For the text-containing cell, return its midpoint in [X, Y] coordinate format. 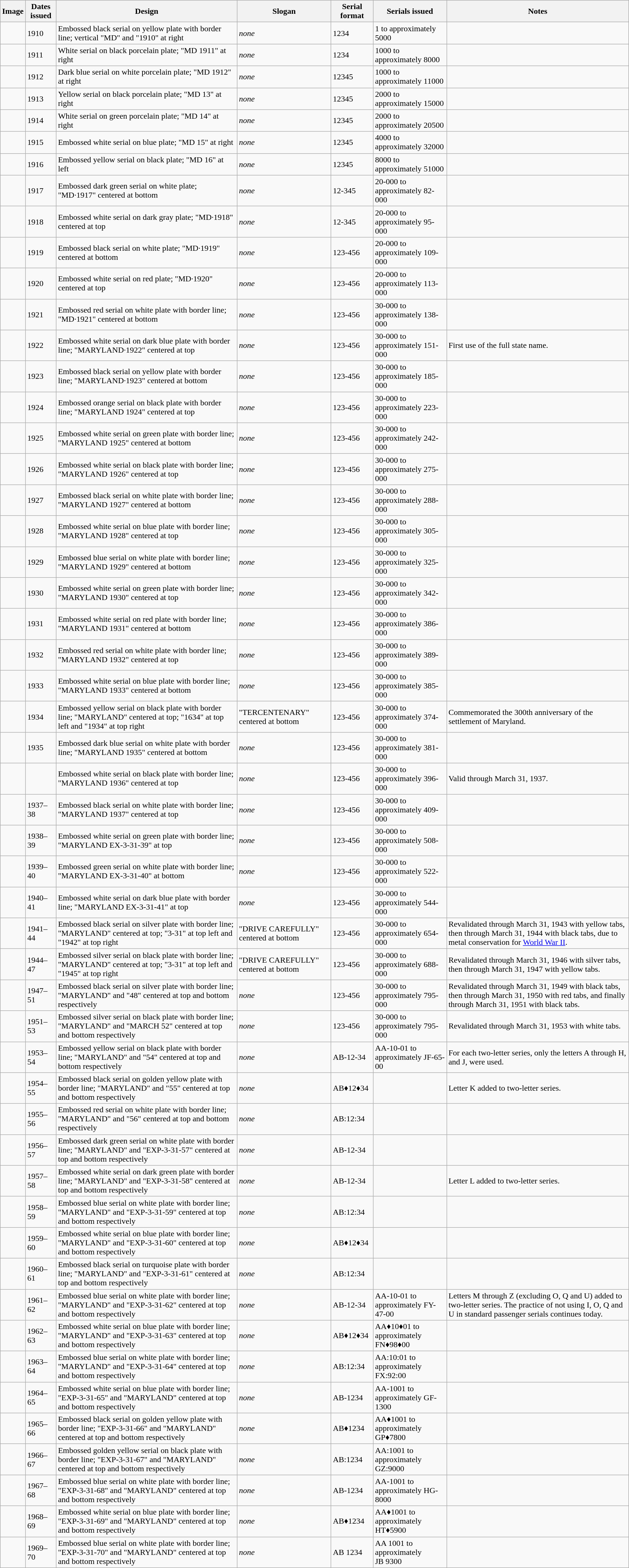
Commemorated the 300th anniversary of the settlement of Maryland. [538, 717]
Embossed red serial on white plate with border line; "MD·1921" centered at bottom [146, 315]
1964–65 [41, 1398]
Embossed yellow serial on black plate with border line; "MARYLAND" and "54" centered at top and bottom respectively [146, 1057]
Embossed white serial on green plate with border line; "MARYLAND 1930" centered at top [146, 593]
Embossed black serial on turquoise plate with border line; "MARYLAND" and "EXP-3-31-61" centered at top and bottom respectively [146, 1274]
AA-1001 to approximately GF-1300 [410, 1398]
Letter K added to two-letter series. [538, 1088]
Embossed yellow serial on black plate; "MD 16" at left [146, 164]
30-000 to approximately 185-000 [410, 376]
Revalidated through March 31, 1943 with yellow tabs, then through March 31, 1944 with black tabs, due to metal conservation for World War II. [538, 933]
1965–66 [41, 1429]
Valid through March 31, 1937. [538, 778]
1954–55 [41, 1088]
Embossed dark green serial on white plate with border line; "MARYLAND" and "EXP-3-31-57" centered at top and bottom respectively [146, 1150]
1 to approximately 5000 [410, 33]
20-000 to approximately 82-000 [410, 191]
30-000 to approximately 275-000 [410, 469]
AB:1234 [352, 1459]
Embossed white serial on dark gray plate; "MD·1918" centered at top [146, 222]
1922 [41, 346]
Serials issued [410, 11]
Embossed white serial on blue plate; "MD 15" at right [146, 143]
1912 [41, 77]
Yellow serial on black porcelain plate; "MD 13" at right [146, 99]
Embossed green serial on white plate with border line; "MARYLAND EX-3-31-40" at bottom [146, 872]
20-000 to approximately 95-000 [410, 222]
Revalidated through March 31, 1946 with silver tabs, then through March 31, 1947 with yellow tabs. [538, 964]
"TERCENTENARY" centered at bottom [284, 717]
1955–56 [41, 1119]
1910 [41, 33]
1937–38 [41, 809]
1944–47 [41, 964]
AA♦1001 to approximately HT♦5900 [410, 1521]
1940–41 [41, 902]
1923 [41, 376]
Embossed silver serial on black plate with border line; "MARYLAND" centered at top; "3-31" at top left and "1945" at top right [146, 964]
1935 [41, 748]
Embossed blue serial on white plate with border line; "MARYLAND" and "EXP-3-31-62" centered at top and bottom respectively [146, 1305]
Embossed white serial on green plate with border line; "MARYLAND 1925" centered at bottom [146, 438]
1920 [41, 283]
AA-10-01 to approximately FY-47-00 [410, 1305]
Embossed red serial on white plate with border line; "MARYLAND" and "56" centered at top and bottom respectively [146, 1119]
1932 [41, 655]
Embossed orange serial on black plate with border line; "MARYLAND 1924" centered at top [146, 407]
4000 to approximately 32000 [410, 143]
Embossed white serial on green plate with border line; "MARYLAND EX-3-31-39" at top [146, 841]
Embossed black serial on golden yellow plate with border line; "EXP-3-31-66" and "MARYLAND" centered at top and bottom respectively [146, 1429]
1947–51 [41, 995]
1969–70 [41, 1552]
30-000 to approximately 288-000 [410, 500]
1000 to approximately 11000 [410, 77]
Embossed blue serial on white plate with border line; "MARYLAND" and "EXP-3-31-64" centered at top and bottom respectively [146, 1367]
20-000 to approximately 113-000 [410, 283]
30-000 to approximately 223-000 [410, 407]
30-000 to approximately 688-000 [410, 964]
Embossed yellow serial on black plate with border line; "MARYLAND" centered at top; "1634" at top left and "1934" at top right [146, 717]
1953–54 [41, 1057]
Embossed white serial on dark green plate with border line; "MARYLAND" and "EXP-3-31-58" centered at top and bottom respectively [146, 1181]
1924 [41, 407]
1967–68 [41, 1490]
1919 [41, 252]
Embossed white serial on blue plate with border line; "MARYLAND 1928" centered at top [146, 531]
30-000 to approximately 654-000 [410, 933]
Dates issued [41, 11]
For each two-letter series, only the letters A through H, and J, were used. [538, 1057]
1911 [41, 55]
20-000 to approximately 109-000 [410, 252]
Slogan [284, 11]
White serial on green porcelain plate; "MD 14" at right [146, 120]
1939–40 [41, 872]
Embossed blue serial on white plate with border line; "MARYLAND" and "EXP-3-31-59" centered at top and bottom respectively [146, 1212]
Embossed white serial on red plate; "MD·1920" centered at top [146, 283]
AA♦1001 to approximately GP♦7800 [410, 1429]
8000 to approximately 51000 [410, 164]
1968–69 [41, 1521]
1962–63 [41, 1336]
1933 [41, 686]
Embossed dark green serial on white plate; "MD·1917" centered at bottom [146, 191]
30-000 to approximately 305-000 [410, 531]
Embossed white serial on dark blue plate with border line; "MARYLAND·1922" centered at top [146, 346]
1938–39 [41, 841]
1918 [41, 222]
1959–60 [41, 1243]
1958–59 [41, 1212]
30-000 to approximately 522-000 [410, 872]
Notes [538, 11]
Dark blue serial on white porcelain plate; "MD 1912" at right [146, 77]
30-000 to approximately 381-000 [410, 748]
Embossed blue serial on white plate with border line; "EXP-3-31-70" and "MARYLAND" centered at top and bottom respectively [146, 1552]
2000 to approximately 20500 [410, 120]
1961–62 [41, 1305]
White serial on black porcelain plate; "MD 1911" at right [146, 55]
Embossed black serial on yellow plate with border line; vertical "MD" and "1910" at right [146, 33]
Embossed black serial on white plate; "MD·1919" centered at bottom [146, 252]
Embossed white serial on blue plate with border line; "EXP-3-31-69" and "MARYLAND" centered at top and bottom respectively [146, 1521]
Embossed white serial on dark blue plate with border line; "MARYLAND EX-3-31-41" at top [146, 902]
AA 1001 to approximately JB 9300 [410, 1552]
Embossed black serial on silver plate with border line; "MARYLAND" centered at top; "3-31" at top left and "1942" at top right [146, 933]
30-000 to approximately 389-000 [410, 655]
1927 [41, 500]
AA-1001 to approximately HG-8000 [410, 1490]
AA-10-01 to approximately JF-65-00 [410, 1057]
Revalidated through March 31, 1949 with black tabs, then through March 31, 1950 with red tabs, and finally through March 31, 1951 with black tabs. [538, 995]
1966–67 [41, 1459]
Serial format [352, 11]
Embossed silver serial on black plate with border line; "MARYLAND" and "MARCH 52" centered at top and bottom respectively [146, 1026]
Revalidated through March 31, 1953 with white tabs. [538, 1026]
AA♦10♦01 to approximately FN♦98♦00 [410, 1336]
30-000 to approximately 409-000 [410, 809]
Embossed black serial on yellow plate with border line; "MARYLAND·1923" centered at bottom [146, 376]
1930 [41, 593]
1916 [41, 164]
1917 [41, 191]
Embossed white serial on black plate with border line; "MARYLAND 1936" centered at top [146, 778]
Embossed white serial on black plate with border line; "MARYLAND 1926" centered at top [146, 469]
1934 [41, 717]
Embossed black serial on golden yellow plate with border line; "MARYLAND" and "55" centered at top and bottom respectively [146, 1088]
1951–53 [41, 1026]
Embossed white serial on blue plate with border line; "MARYLAND 1933" centered at bottom [146, 686]
1913 [41, 99]
30-000 to approximately 374-000 [410, 717]
Embossed black serial on silver plate with border line; "MARYLAND" and "48" centered at top and bottom respectively [146, 995]
30-000 to approximately 325-000 [410, 562]
1931 [41, 624]
Letter L added to two-letter series. [538, 1181]
Image [13, 11]
30-000 to approximately 342-000 [410, 593]
1914 [41, 120]
1957–58 [41, 1181]
1960–61 [41, 1274]
1925 [41, 438]
30-000 to approximately 242-000 [410, 438]
Embossed blue serial on white plate with border line; "MARYLAND 1929" centered at bottom [146, 562]
Embossed white serial on red plate with border line; "MARYLAND 1931" centered at bottom [146, 624]
30-000 to approximately 508-000 [410, 841]
2000 to approximately 15000 [410, 99]
Embossed white serial on blue plate with border line; "MARYLAND" and "EXP-3-31-60" centered at top and bottom respectively [146, 1243]
30-000 to approximately 386-000 [410, 624]
AB 1234 [352, 1552]
Design [146, 11]
Embossed black serial on white plate with border line; "MARYLAND 1937" centered at top [146, 809]
30-000 to approximately 385-000 [410, 686]
Embossed white serial on blue plate with border line; "EXP-3-31-65" and "MARYLAND" centered at top and bottom respectively [146, 1398]
Embossed black serial on white plate with border line; "MARYLAND 1927" centered at bottom [146, 500]
Embossed golden yellow serial on black plate with border line; "EXP-3-31-67" and "MARYLAND" centered at top and bottom respectively [146, 1459]
Embossed red serial on white plate with border line; "MARYLAND 1932" centered at top [146, 655]
1928 [41, 531]
1941–44 [41, 933]
First use of the full state name. [538, 346]
AA:1001 to approximately GZ:9000 [410, 1459]
Embossed dark blue serial on white plate with border line; "MARYLAND 1935" centered at bottom [146, 748]
AA:10:01 to approximately FX:92:00 [410, 1367]
1915 [41, 143]
1000 to approximately 8000 [410, 55]
1963–64 [41, 1367]
1926 [41, 469]
Embossed white serial on blue plate with border line; "MARYLAND" and "EXP-3-31-63" centered at top and bottom respectively [146, 1336]
1929 [41, 562]
30-000 to approximately 544-000 [410, 902]
1956–57 [41, 1150]
30-000 to approximately 138-000 [410, 315]
30-000 to approximately 151-000 [410, 346]
30-000 to approximately 396-000 [410, 778]
1921 [41, 315]
Embossed blue serial on white plate with border line; "EXP-3-31-68" and "MARYLAND" centered at top and bottom respectively [146, 1490]
